Return (X, Y) of the center of cell containing provided text 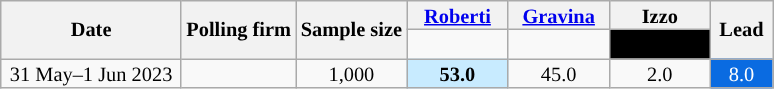
Polling firm (238, 29)
Roberti (458, 14)
2.0 (660, 74)
Gravina (558, 14)
Lead (741, 29)
Date (92, 29)
1,000 (352, 74)
31 May–1 Jun 2023 (92, 74)
8.0 (741, 74)
Sample size (352, 29)
53.0 (458, 74)
45.0 (558, 74)
Izzo (660, 14)
